Output the [X, Y] coordinate of the center of the cell containing the given text.  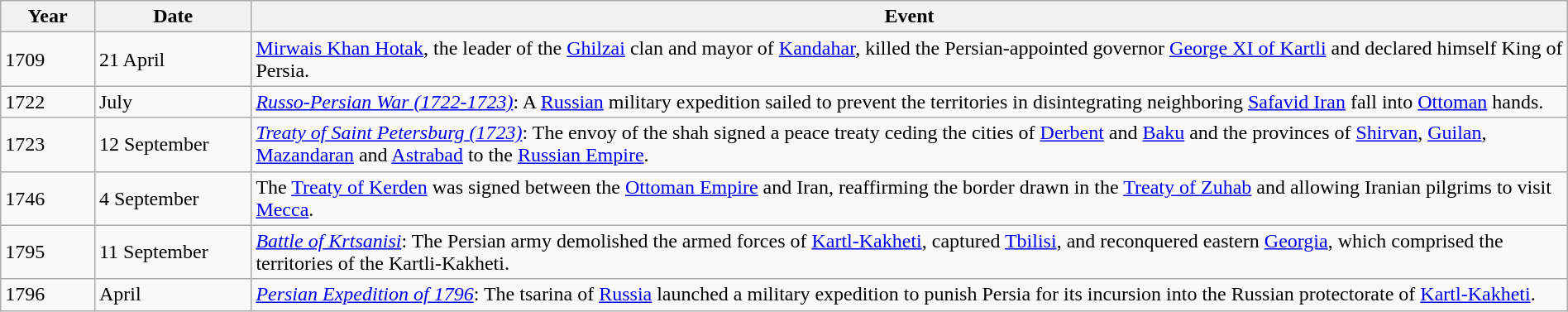
1709 [48, 60]
April [172, 295]
1796 [48, 295]
1723 [48, 144]
11 September [172, 252]
July [172, 102]
12 September [172, 144]
1746 [48, 199]
1795 [48, 252]
Date [172, 17]
4 September [172, 199]
1722 [48, 102]
Year [48, 17]
Event [910, 17]
21 April [172, 60]
